Provide the [X, Y] coordinate of the cell's center where the given text is located.  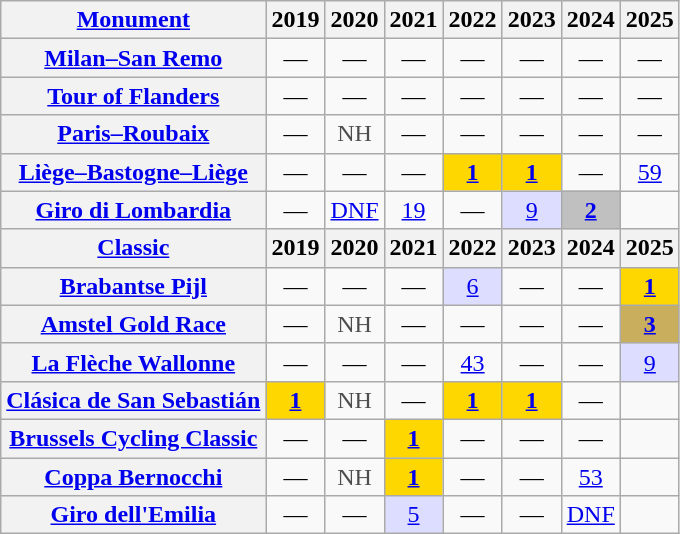
La Flèche Wallonne [134, 362]
Paris–Roubaix [134, 134]
Clásica de San Sebastián [134, 400]
Giro di Lombardia [134, 210]
59 [650, 172]
Brussels Cycling Classic [134, 438]
Monument [134, 20]
6 [472, 286]
Giro dell'Emilia [134, 515]
Tour of Flanders [134, 96]
Coppa Bernocchi [134, 477]
5 [414, 515]
43 [472, 362]
53 [590, 477]
2 [590, 210]
Amstel Gold Race [134, 324]
Classic [134, 248]
3 [650, 324]
Milan–San Remo [134, 58]
Liège–Bastogne–Liège [134, 172]
Brabantse Pijl [134, 286]
19 [414, 210]
